Capture the cell that displays the provided text and extract its (X, Y) central coordinate. 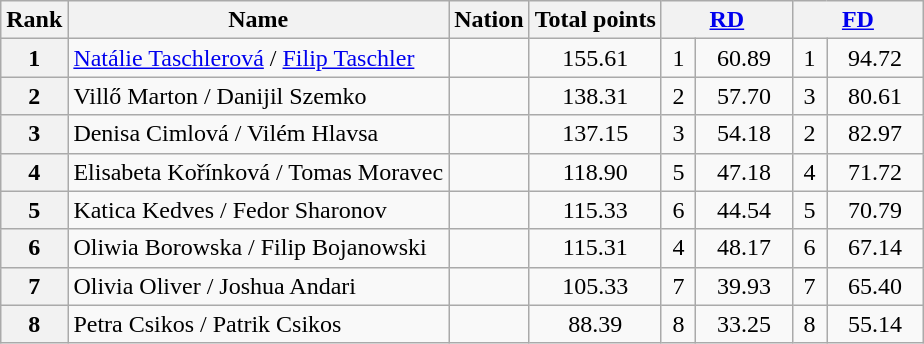
Petra Csikos / Patrik Csikos (258, 324)
105.33 (595, 286)
39.93 (744, 286)
Katica Kedves / Fedor Sharonov (258, 210)
Natálie Taschlerová / Filip Taschler (258, 58)
115.33 (595, 210)
Oliwia Borowska / Filip Bojanowski (258, 248)
118.90 (595, 172)
57.70 (744, 96)
RD (726, 20)
71.72 (876, 172)
44.54 (744, 210)
70.79 (876, 210)
82.97 (876, 134)
94.72 (876, 58)
60.89 (744, 58)
47.18 (744, 172)
Elisabeta Kořínková / Tomas Moravec (258, 172)
Nation (489, 20)
FD (858, 20)
Rank (34, 20)
Olivia Oliver / Joshua Andari (258, 286)
155.61 (595, 58)
65.40 (876, 286)
55.14 (876, 324)
138.31 (595, 96)
88.39 (595, 324)
Name (258, 20)
48.17 (744, 248)
Villő Marton / Danijil Szemko (258, 96)
33.25 (744, 324)
Denisa Cimlová / Vilém Hlavsa (258, 134)
80.61 (876, 96)
67.14 (876, 248)
115.31 (595, 248)
54.18 (744, 134)
137.15 (595, 134)
Total points (595, 20)
